Return [x, y] of the center of cell containing provided text 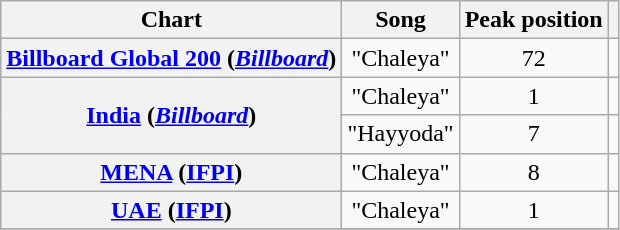
Peak position [534, 20]
MENA (IFPI) [172, 172]
72 [534, 58]
Song [400, 20]
7 [534, 134]
8 [534, 172]
Billboard Global 200 (Billboard) [172, 58]
"Hayyoda" [400, 134]
Chart [172, 20]
India (Billboard) [172, 115]
UAE (IFPI) [172, 210]
